Pinpoint the cell where the given text exists, returning its (X, Y) midpoint coordinate. 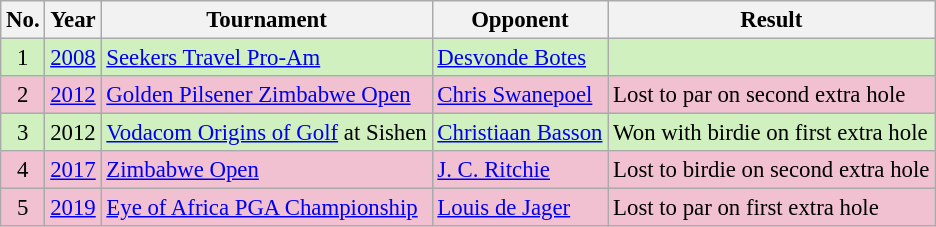
J. C. Ritchie (520, 170)
Seekers Travel Pro-Am (266, 58)
Louis de Jager (520, 208)
2017 (73, 170)
2019 (73, 208)
Lost to birdie on second extra hole (772, 170)
Desvonde Botes (520, 58)
Vodacom Origins of Golf at Sishen (266, 133)
2008 (73, 58)
4 (23, 170)
1 (23, 58)
Won with birdie on first extra hole (772, 133)
Zimbabwe Open (266, 170)
Golden Pilsener Zimbabwe Open (266, 95)
Year (73, 20)
Opponent (520, 20)
2 (23, 95)
Lost to par on first extra hole (772, 208)
3 (23, 133)
Christiaan Basson (520, 133)
5 (23, 208)
Lost to par on second extra hole (772, 95)
Chris Swanepoel (520, 95)
Eye of Africa PGA Championship (266, 208)
Tournament (266, 20)
No. (23, 20)
Result (772, 20)
